Scan for the cell matching the given text and deliver its [X, Y] coordinate at center. 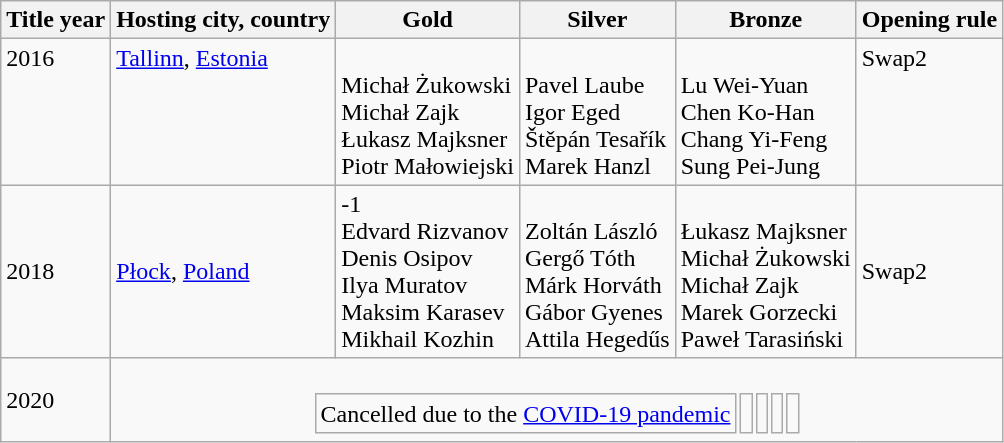
Title year [56, 20]
-1 Edvard Rizvanov Denis Osipov Ilya Muratov Maksim Karasev Mikhail Kozhin [428, 272]
Zoltán László Gergő Tóth Márk Horváth Gábor Gyenes Attila Hegedűs [597, 272]
Łukasz Majksner Michał Żukowski Michał Zajk Marek Gorzecki Paweł Tarasiński [766, 272]
Bronze [766, 20]
Gold [428, 20]
Pavel Laube Igor Eged Štěpán Tesařík Marek Hanzl [597, 112]
Tallinn, Estonia [224, 112]
Hosting city, country [224, 20]
Michał Żukowski Michał Zajk Łukasz Majksner Piotr Małowiejski [428, 112]
2016 [56, 112]
Lu Wei-Yuan Chen Ko-Han Chang Yi-Feng Sung Pei-Jung [766, 112]
Płock, Poland [224, 272]
2020 [56, 400]
2018 [56, 272]
Silver [597, 20]
Opening rule [929, 20]
